Scan for the cell matching the given text and deliver its (x, y) coordinate at center. 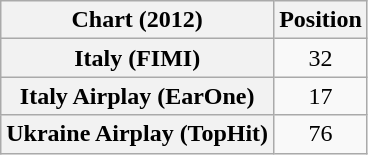
Italy (FIMI) (138, 58)
76 (321, 134)
Italy Airplay (EarOne) (138, 96)
Position (321, 20)
Chart (2012) (138, 20)
32 (321, 58)
17 (321, 96)
Ukraine Airplay (TopHit) (138, 134)
